Identify which cell holds the provided text, then report its [x, y] central coordinate. 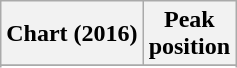
Peak position [189, 34]
Chart (2016) [72, 34]
